Determine the (x, y) coordinate at the center of the cell enclosing the given text.  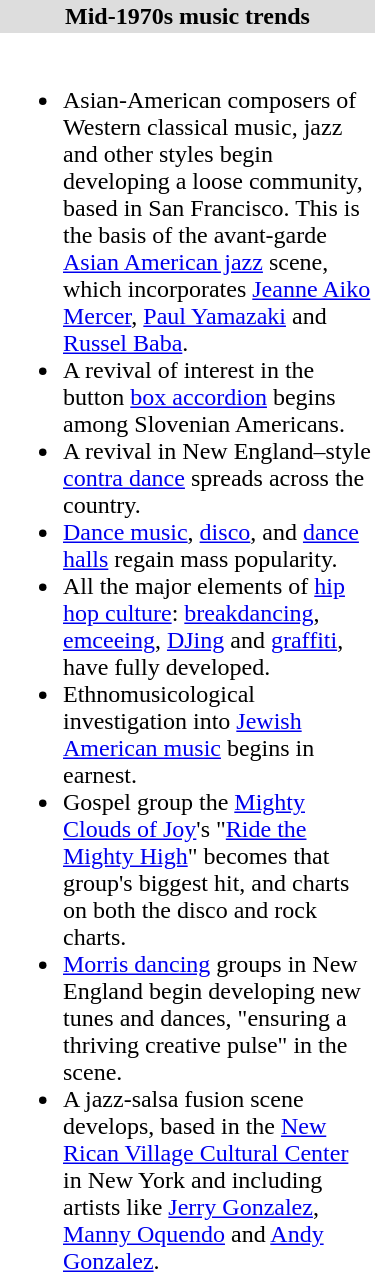
Mid-1970s music trends (188, 16)
